For the text-containing cell, return its midpoint in (X, Y) coordinate format. 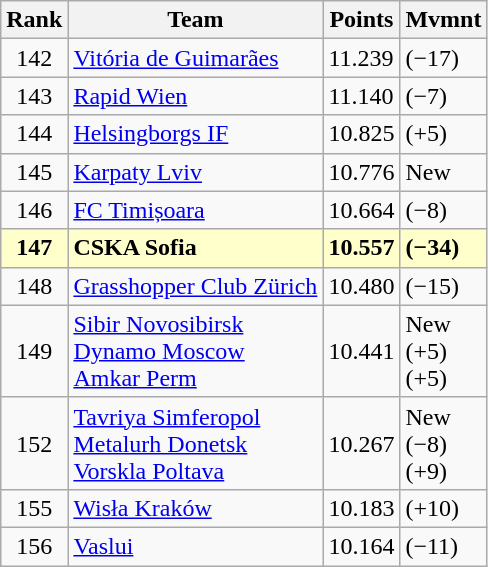
156 (34, 546)
145 (34, 172)
149 (34, 351)
144 (34, 134)
147 (34, 248)
10.664 (362, 210)
10.825 (362, 134)
Vaslui (196, 546)
(−8) (444, 210)
(−7) (444, 96)
10.776 (362, 172)
Sibir Novosibirsk Dynamo Moscow Amkar Perm (196, 351)
(+10) (444, 508)
(−11) (444, 546)
143 (34, 96)
Rapid Wien (196, 96)
(+5) (444, 134)
(−15) (444, 286)
Karpaty Lviv (196, 172)
10.480 (362, 286)
152 (34, 443)
10.267 (362, 443)
New (+5) (+5) (444, 351)
Points (362, 20)
Grasshopper Club Zürich (196, 286)
Vitória de Guimarães (196, 58)
CSKA Sofia (196, 248)
146 (34, 210)
10.183 (362, 508)
11.140 (362, 96)
10.441 (362, 351)
(−17) (444, 58)
Wisła Kraków (196, 508)
10.557 (362, 248)
155 (34, 508)
(−34) (444, 248)
148 (34, 286)
Team (196, 20)
11.239 (362, 58)
Rank (34, 20)
New (444, 172)
142 (34, 58)
FC Timișoara (196, 210)
Mvmnt (444, 20)
New (−8) (+9) (444, 443)
Tavriya Simferopol Metalurh Donetsk Vorskla Poltava (196, 443)
10.164 (362, 546)
Helsingborgs IF (196, 134)
